For the text-containing cell, return its midpoint in [x, y] coordinate format. 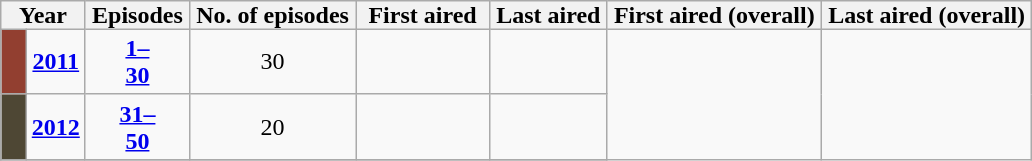
First aired (overall) [714, 15]
31–50 [137, 126]
Year [44, 15]
30 [273, 62]
2012 [56, 126]
2011 [56, 62]
Last aired [548, 15]
20 [273, 126]
No. of episodes [273, 15]
First aired [423, 15]
Last aired (overall) [926, 15]
1–30 [137, 62]
Episodes [137, 15]
